Detect which cell encompasses the target text, then output its [X, Y] center coordinate. 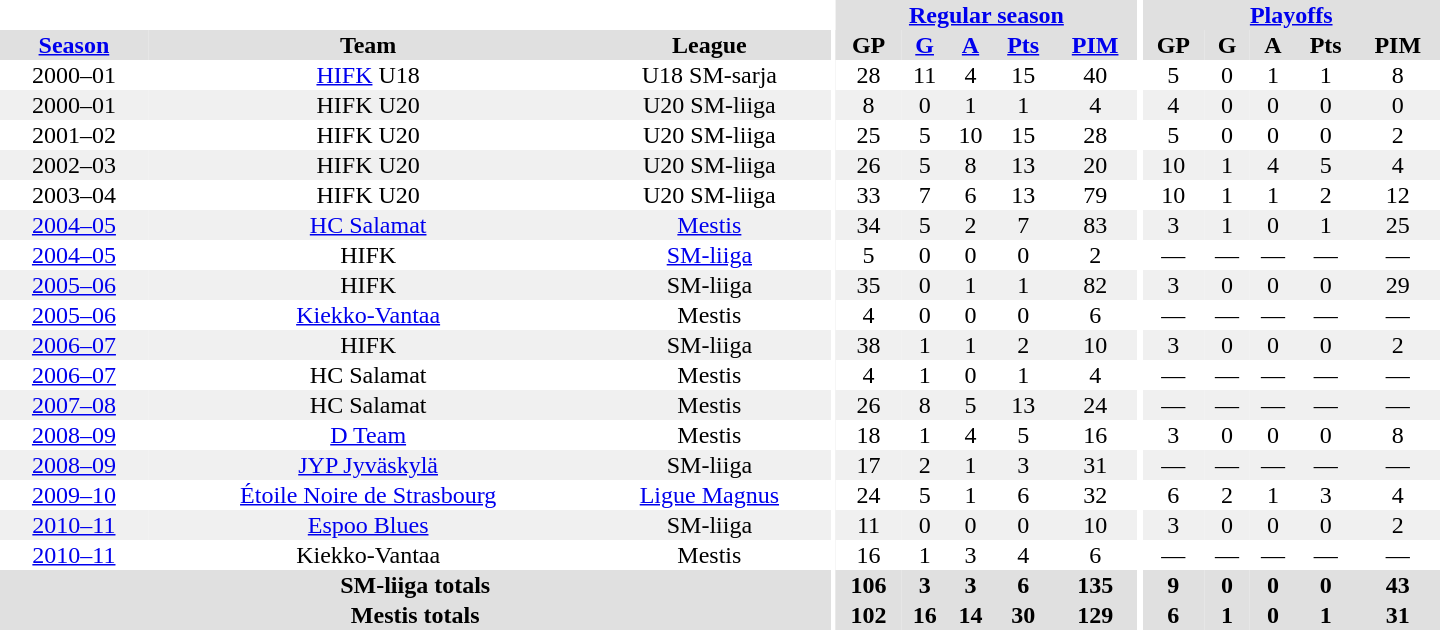
9 [1173, 585]
2003–04 [74, 195]
Ligue Magnus [709, 495]
2001–02 [74, 135]
32 [1095, 495]
79 [1095, 195]
18 [868, 435]
2009–10 [74, 495]
HIFK U18 [368, 75]
38 [868, 345]
20 [1095, 165]
Mestis totals [415, 615]
Étoile Noire de Strasbourg [368, 495]
29 [1398, 285]
League [709, 45]
Playoffs [1291, 15]
U18 SM-sarja [709, 75]
83 [1095, 225]
35 [868, 285]
135 [1095, 585]
43 [1398, 585]
Season [74, 45]
40 [1095, 75]
2002–03 [74, 165]
12 [1398, 195]
JYP Jyväskylä [368, 465]
102 [868, 615]
14 [971, 615]
30 [1022, 615]
Espoo Blues [368, 525]
Team [368, 45]
33 [868, 195]
SM-liiga totals [415, 585]
106 [868, 585]
82 [1095, 285]
34 [868, 225]
2007–08 [74, 405]
D Team [368, 435]
Regular season [986, 15]
17 [868, 465]
129 [1095, 615]
